Determine the (X, Y) coordinate at the center of the cell enclosing the given text.  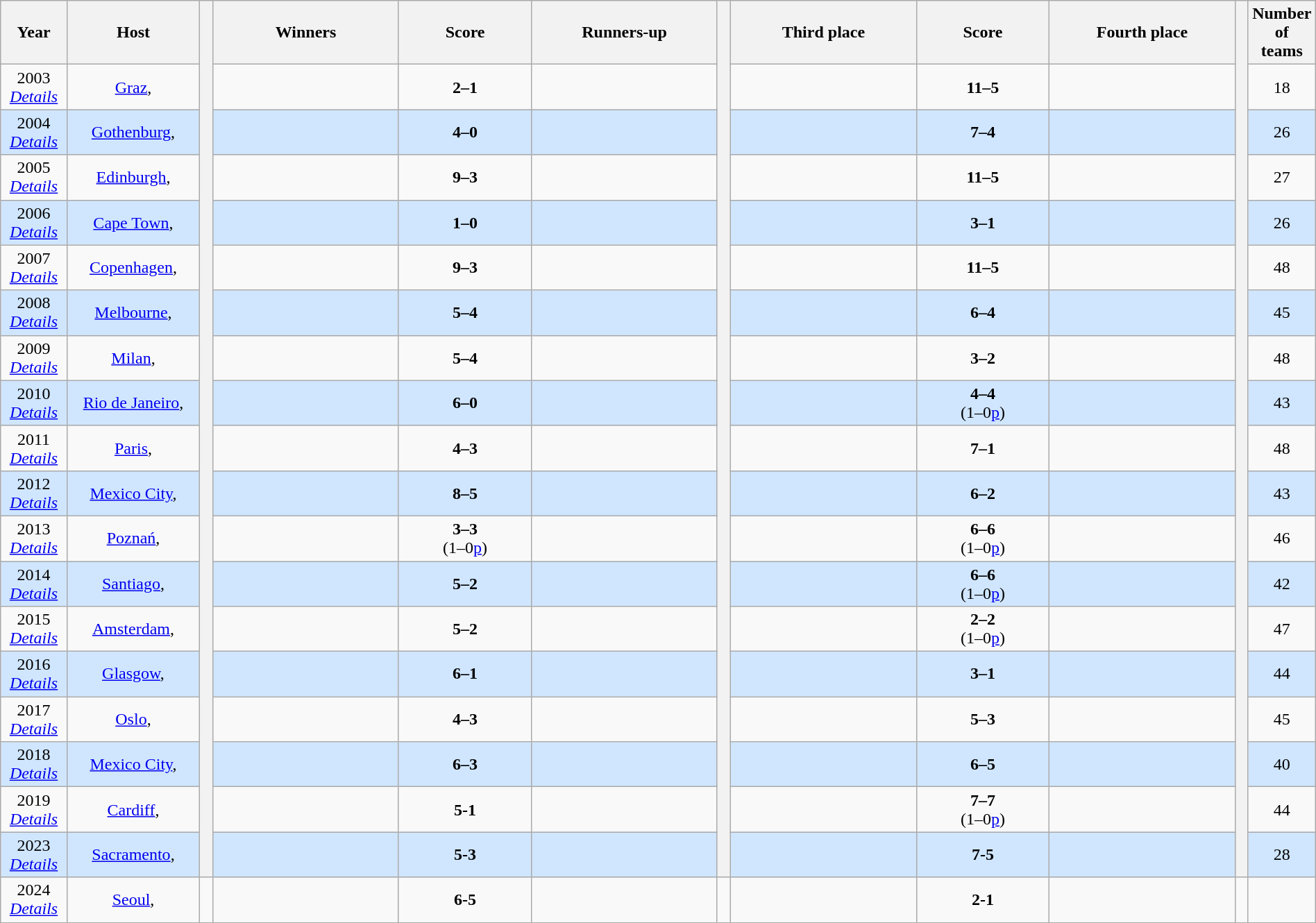
2003 Details (34, 87)
Melbourne, (133, 312)
2012 Details (34, 493)
6–0 (465, 403)
2024 Details (34, 899)
Runners-up (625, 33)
Year (34, 33)
Santiago, (133, 583)
2004 Details (34, 132)
27 (1281, 178)
Paris, (133, 448)
Copenhagen, (133, 268)
Milan, (133, 358)
2-1 (983, 899)
Gothenburg, (133, 132)
2023 Details (34, 855)
3–3(1–0p) (465, 539)
2007 Details (34, 268)
2014 Details (34, 583)
4–0 (465, 132)
2–1 (465, 87)
2017 Details (34, 719)
8–5 (465, 493)
2019 Details (34, 809)
40 (1281, 765)
Number of teams (1281, 33)
2005 Details (34, 178)
2–2(1–0p) (983, 629)
7–1 (983, 448)
7–7(1–0p) (983, 809)
6-5 (465, 899)
4–4(1–0p) (983, 403)
Fourth place (1142, 33)
Amsterdam, (133, 629)
Edinburgh, (133, 178)
Sacramento, (133, 855)
Cardiff, (133, 809)
2013 Details (34, 539)
6–3 (465, 765)
3–2 (983, 358)
2015 Details (34, 629)
46 (1281, 539)
28 (1281, 855)
2009 Details (34, 358)
5–3 (983, 719)
18 (1281, 87)
2006 Details (34, 222)
6–4 (983, 312)
Host (133, 33)
Cape Town, (133, 222)
2010 Details (34, 403)
Seoul, (133, 899)
Third place (824, 33)
7–4 (983, 132)
Oslo, (133, 719)
6–5 (983, 765)
1–0 (465, 222)
Winners (306, 33)
2008 Details (34, 312)
7-5 (983, 855)
42 (1281, 583)
2016 Details (34, 675)
2018 Details (34, 765)
5-1 (465, 809)
Poznań, (133, 539)
Graz, (133, 87)
6–2 (983, 493)
2011 Details (34, 448)
47 (1281, 629)
5-3 (465, 855)
Glasgow, (133, 675)
6–1 (465, 675)
Rio de Janeiro, (133, 403)
